Detect which cell encompasses the target text, then output its [x, y] center coordinate. 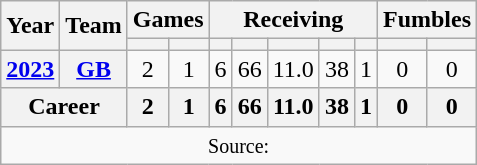
Fumbles [426, 20]
Team [94, 26]
Source: [239, 145]
Year [30, 26]
Career [64, 107]
Games [168, 20]
Receiving [293, 20]
GB [94, 69]
2023 [30, 69]
